Return [X, Y] of the center of cell containing provided text 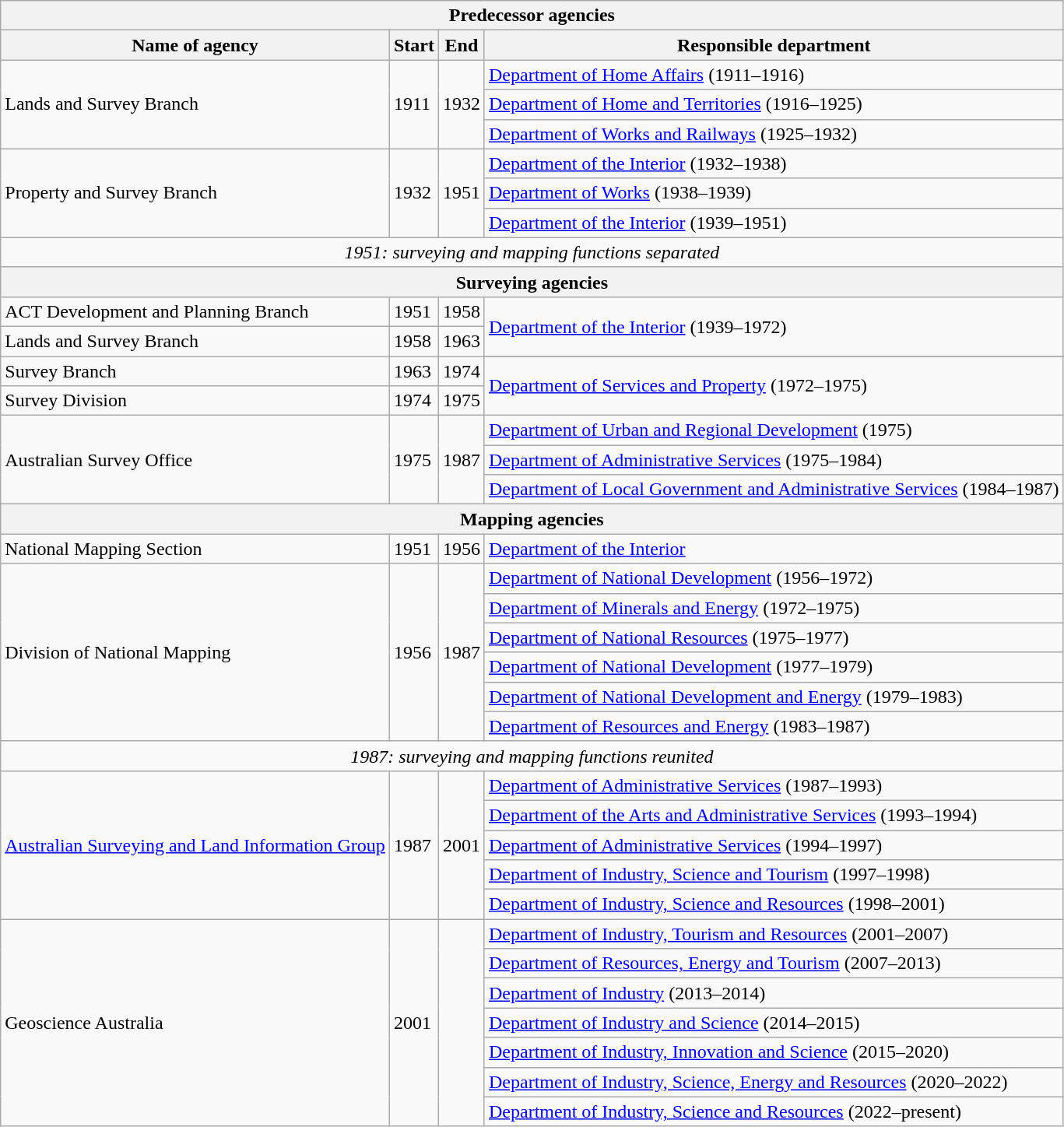
Department of Industry, Innovation and Science (2015–2020) [774, 1052]
1951: surveying and mapping functions separated [532, 252]
Responsible department [774, 45]
Division of National Mapping [195, 652]
Geoscience Australia [195, 1023]
Department of Home Affairs (1911–1916) [774, 75]
Department of the Arts and Administrative Services (1993–1994) [774, 815]
1987: surveying and mapping functions reunited [532, 756]
Department of the Interior (1932–1938) [774, 163]
Survey Branch [195, 371]
Department of Industry and Science (2014–2015) [774, 1023]
Department of the Interior (1939–1972) [774, 326]
Name of agency [195, 45]
Australian Survey Office [195, 460]
Department of the Interior [774, 549]
Department of National Development and Energy (1979–1983) [774, 697]
Department of Home and Territories (1916–1925) [774, 104]
Department of Industry (2013–2014) [774, 993]
Department of Administrative Services (1987–1993) [774, 785]
Department of Minerals and Energy (1972–1975) [774, 608]
Australian Surveying and Land Information Group [195, 844]
Department of the Interior (1939–1951) [774, 223]
ACT Development and Planning Branch [195, 311]
Department of Works (1938–1939) [774, 193]
Property and Survey Branch [195, 193]
Department of Industry, Science and Tourism (1997–1998) [774, 875]
Department of Industry, Science, Energy and Resources (2020–2022) [774, 1082]
Mapping agencies [532, 519]
Department of Administrative Services (1994–1997) [774, 844]
Department of National Development (1977–1979) [774, 667]
National Mapping Section [195, 549]
Department of Administrative Services (1975–1984) [774, 460]
Department of Industry, Science and Resources (2022–present) [774, 1111]
Department of Urban and Regional Development (1975) [774, 430]
Predecessor agencies [532, 16]
Department of Industry, Science and Resources (1998–2001) [774, 904]
End [461, 45]
Department of Resources, Energy and Tourism (2007–2013) [774, 964]
Department of Services and Property (1972–1975) [774, 386]
Department of Resources and Energy (1983–1987) [774, 726]
Survey Division [195, 401]
Department of National Development (1956–1972) [774, 578]
Department of Local Government and Administrative Services (1984–1987) [774, 490]
1911 [414, 104]
Start [414, 45]
Department of Industry, Tourism and Resources (2001–2007) [774, 934]
Department of National Resources (1975–1977) [774, 637]
Surveying agencies [532, 282]
Department of Works and Railways (1925–1932) [774, 134]
